Provide the [X, Y] coordinate of the cell's center where the given text is located.  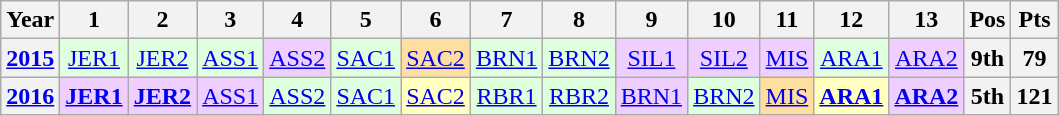
5th [988, 96]
13 [926, 20]
8 [579, 20]
9 [651, 20]
9th [988, 58]
Year [30, 20]
2015 [30, 58]
Pos [988, 20]
79 [1034, 58]
RBR1 [506, 96]
7 [506, 20]
2016 [30, 96]
12 [852, 20]
RBR2 [579, 96]
3 [230, 20]
5 [366, 20]
Pts [1034, 20]
10 [724, 20]
4 [298, 20]
SIL1 [651, 58]
6 [436, 20]
1 [94, 20]
11 [787, 20]
2 [162, 20]
121 [1034, 96]
SIL2 [724, 58]
